Return (X, Y) of the center of cell containing provided text 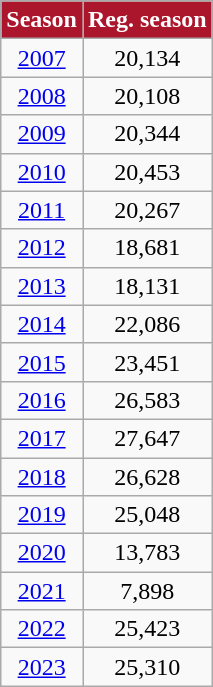
2014 (42, 324)
2020 (42, 553)
2011 (42, 210)
25,048 (147, 515)
20,108 (147, 96)
2008 (42, 96)
23,451 (147, 362)
2018 (42, 477)
2010 (42, 172)
18,131 (147, 286)
20,267 (147, 210)
26,628 (147, 477)
Season (42, 20)
2016 (42, 400)
2009 (42, 134)
22,086 (147, 324)
20,344 (147, 134)
2019 (42, 515)
25,310 (147, 667)
2023 (42, 667)
2015 (42, 362)
Reg. season (147, 20)
2021 (42, 591)
13,783 (147, 553)
18,681 (147, 248)
2017 (42, 438)
27,647 (147, 438)
2007 (42, 58)
26,583 (147, 400)
7,898 (147, 591)
20,453 (147, 172)
2012 (42, 248)
2022 (42, 629)
2013 (42, 286)
25,423 (147, 629)
20,134 (147, 58)
